Find where the given text appears and provide that cell's center as (X, Y) coordinate. 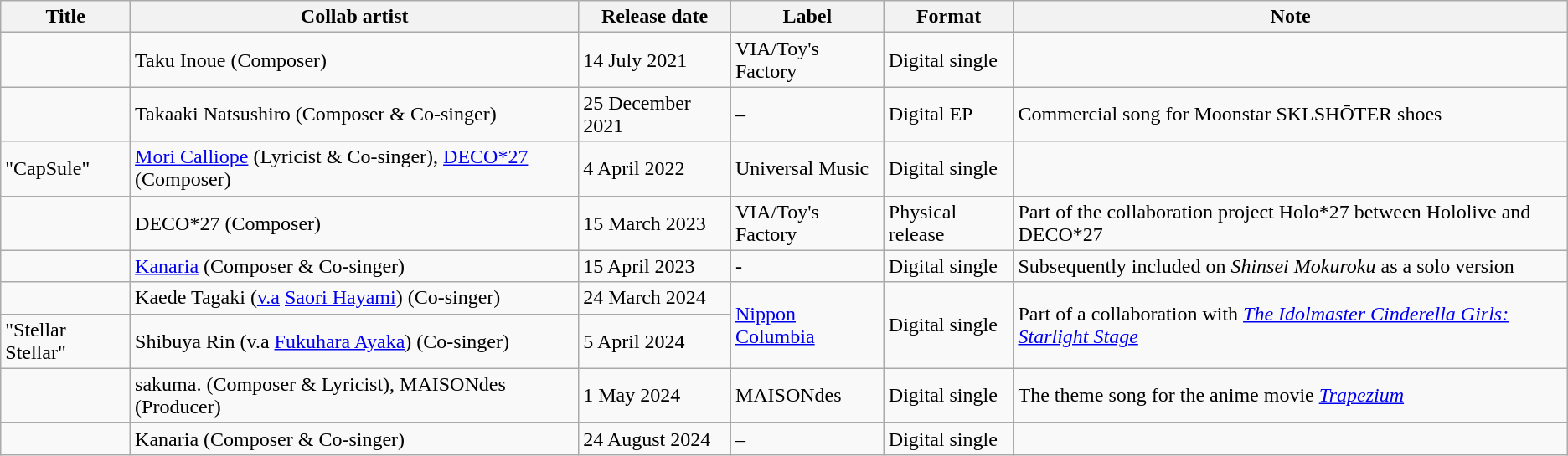
5 April 2024 (655, 341)
24 August 2024 (655, 438)
The theme song for the anime movie Trapezium (1290, 395)
"Stellar Stellar" (65, 341)
Shibuya Rin (v.a Fukuhara Ayaka) (Co-singer) (355, 341)
Format (948, 17)
sakuma. (Composer & Lyricist), MAISONdes (Producer) (355, 395)
4 April 2022 (655, 169)
"CapSule" (65, 169)
Mori Calliope (Lyricist & Co-singer), DECO*27 (Composer) (355, 169)
25 December 2021 (655, 114)
Kaede Tagaki (v.a Saori Hayami) (Co-singer) (355, 298)
Digital EP (948, 114)
Commercial song for Moonstar SKLSHŌTER shoes (1290, 114)
Nippon Columbia (807, 325)
DECO*27 (Composer) (355, 223)
24 March 2024 (655, 298)
Title (65, 17)
Part of the collaboration project Holo*27 between Hololive and DECO*27 (1290, 223)
Note (1290, 17)
Physical release (948, 223)
Collab artist (355, 17)
MAISONdes (807, 395)
Universal Music (807, 169)
Release date (655, 17)
15 April 2023 (655, 266)
Subsequently included on Shinsei Mokuroku as a solo version (1290, 266)
15 March 2023 (655, 223)
Label (807, 17)
Part of a collaboration with The Idolmaster Cinderella Girls: Starlight Stage (1290, 325)
Takaaki Natsushiro (Composer & Co-singer) (355, 114)
- (807, 266)
Taku Inoue (Composer) (355, 60)
14 July 2021 (655, 60)
1 May 2024 (655, 395)
